Pinpoint the cell where the given text exists, returning its (X, Y) midpoint coordinate. 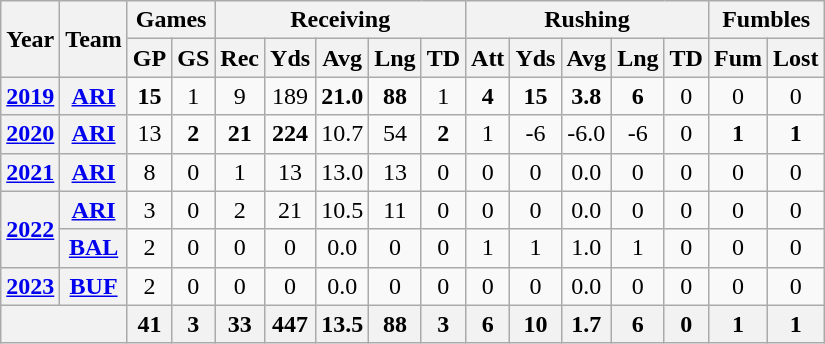
2023 (30, 286)
4 (488, 96)
Games (170, 20)
224 (290, 134)
Att (488, 58)
54 (395, 134)
Receiving (340, 20)
2019 (30, 96)
189 (290, 96)
2021 (30, 172)
33 (240, 324)
BAL (94, 248)
1.0 (586, 248)
BUF (94, 286)
9 (240, 96)
3.8 (586, 96)
1.7 (586, 324)
8 (149, 172)
13.0 (342, 172)
10.5 (342, 210)
Rushing (588, 20)
Fumbles (766, 20)
11 (395, 210)
41 (149, 324)
2022 (30, 229)
Year (30, 39)
GS (194, 58)
13.5 (342, 324)
10 (536, 324)
-6.0 (586, 134)
Team (94, 39)
Rec (240, 58)
GP (149, 58)
Lost (796, 58)
447 (290, 324)
21.0 (342, 96)
Fum (738, 58)
2020 (30, 134)
10.7 (342, 134)
